Return the (X, Y) coordinate for the center point of the cell that contains the specified text.  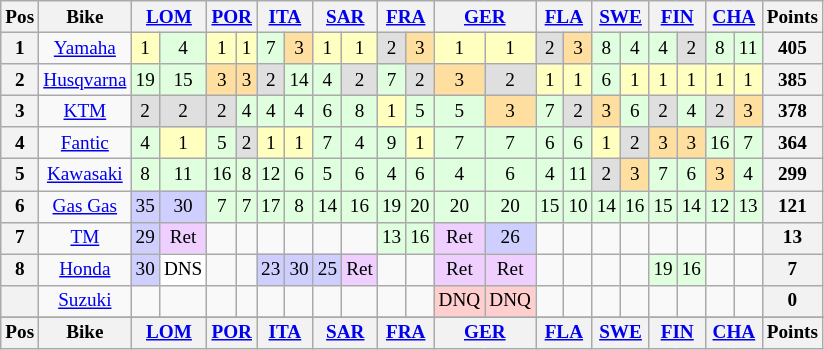
KTM (85, 111)
Suzuki (85, 301)
DNS (183, 270)
Honda (85, 270)
9 (391, 143)
23 (271, 270)
Gas Gas (85, 206)
299 (792, 175)
Kawasaki (85, 175)
10 (578, 206)
25 (327, 270)
378 (792, 111)
Yamaha (85, 48)
405 (792, 48)
364 (792, 143)
29 (145, 238)
Husqvarna (85, 80)
17 (271, 206)
TM (85, 238)
Fantic (85, 143)
26 (510, 238)
0 (792, 301)
121 (792, 206)
385 (792, 80)
35 (145, 206)
